Return the (x, y) coordinate for the center point of the cell that contains the specified text.  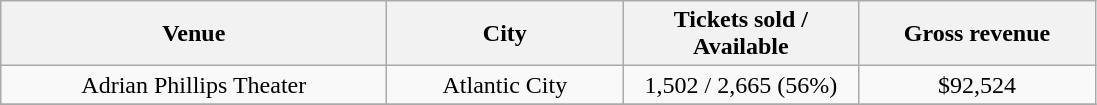
$92,524 (977, 85)
Adrian Phillips Theater (194, 85)
1,502 / 2,665 (56%) (741, 85)
City (505, 34)
Atlantic City (505, 85)
Gross revenue (977, 34)
Venue (194, 34)
Tickets sold / Available (741, 34)
